Search for the cell housing the specified text and yield its [x, y] center coordinate. 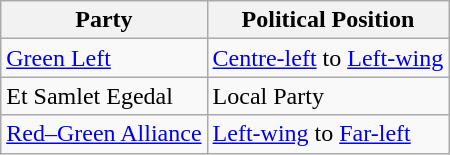
Green Left [104, 58]
Party [104, 20]
Left-wing to Far-left [328, 134]
Local Party [328, 96]
Red–Green Alliance [104, 134]
Centre-left to Left-wing [328, 58]
Political Position [328, 20]
Et Samlet Egedal [104, 96]
